Provide the [X, Y] coordinate of the cell's center where the given text is located.  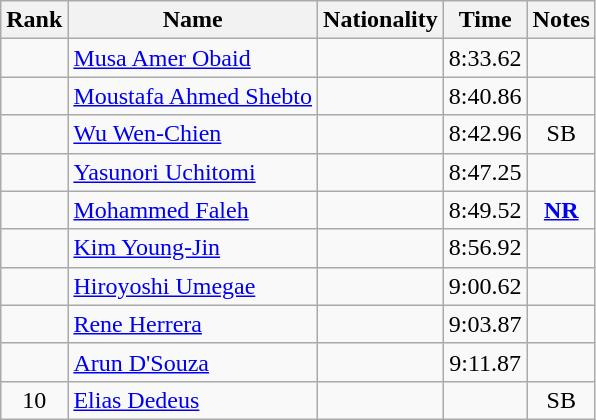
Wu Wen-Chien [193, 134]
NR [561, 210]
Hiroyoshi Umegae [193, 286]
10 [34, 400]
Rank [34, 20]
8:56.92 [485, 248]
Arun D'Souza [193, 362]
Mohammed Faleh [193, 210]
Name [193, 20]
8:49.52 [485, 210]
8:40.86 [485, 96]
Yasunori Uchitomi [193, 172]
8:42.96 [485, 134]
Nationality [381, 20]
9:00.62 [485, 286]
Rene Herrera [193, 324]
9:11.87 [485, 362]
Kim Young-Jin [193, 248]
Musa Amer Obaid [193, 58]
9:03.87 [485, 324]
8:33.62 [485, 58]
Elias Dedeus [193, 400]
Notes [561, 20]
8:47.25 [485, 172]
Time [485, 20]
Moustafa Ahmed Shebto [193, 96]
